Find where the given text appears and provide that cell's center as (x, y) coordinate. 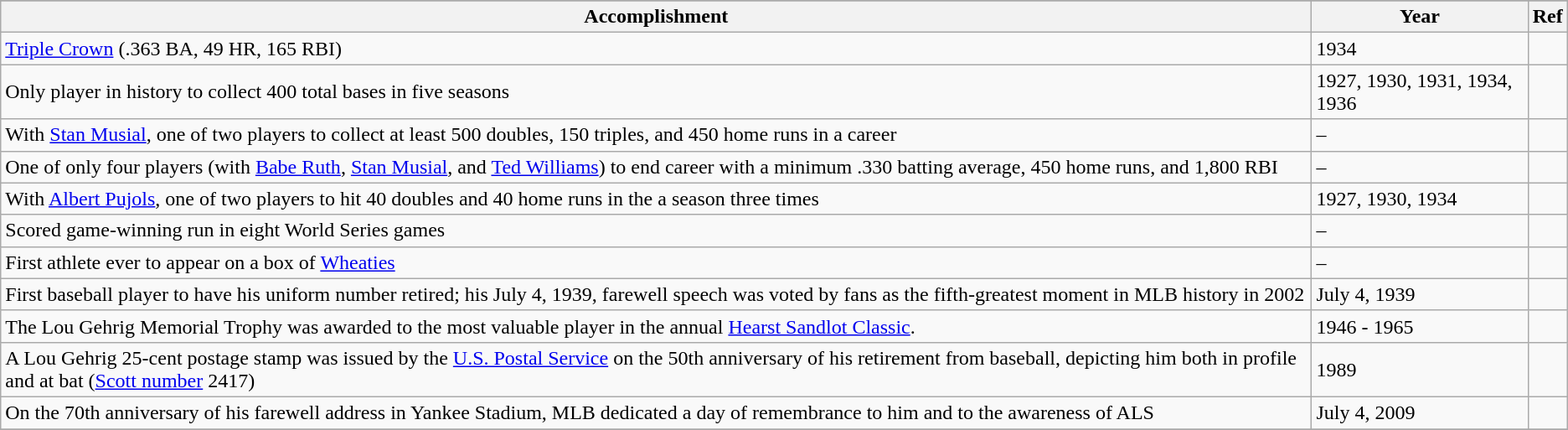
With Stan Musial, one of two players to collect at least 500 doubles, 150 triples, and 450 home runs in a career (657, 135)
The Lou Gehrig Memorial Trophy was awarded to the most valuable player in the annual Hearst Sandlot Classic. (657, 326)
1927, 1930, 1931, 1934, 1936 (1420, 92)
Ref (1548, 17)
July 4, 2009 (1420, 412)
Only player in history to collect 400 total bases in five seasons (657, 92)
1946 - 1965 (1420, 326)
Triple Crown (.363 BA, 49 HR, 165 RBI) (657, 49)
Scored game-winning run in eight World Series games (657, 231)
July 4, 1939 (1420, 294)
1927, 1930, 1934 (1420, 199)
1934 (1420, 49)
Accomplishment (657, 17)
1989 (1420, 369)
On the 70th anniversary of his farewell address in Yankee Stadium, MLB dedicated a day of remembrance to him and to the awareness of ALS (657, 412)
Year (1420, 17)
First athlete ever to appear on a box of Wheaties (657, 262)
With Albert Pujols, one of two players to hit 40 doubles and 40 home runs in the a season three times (657, 199)
